Return the (X, Y) coordinate for the center point of the cell that contains the specified text.  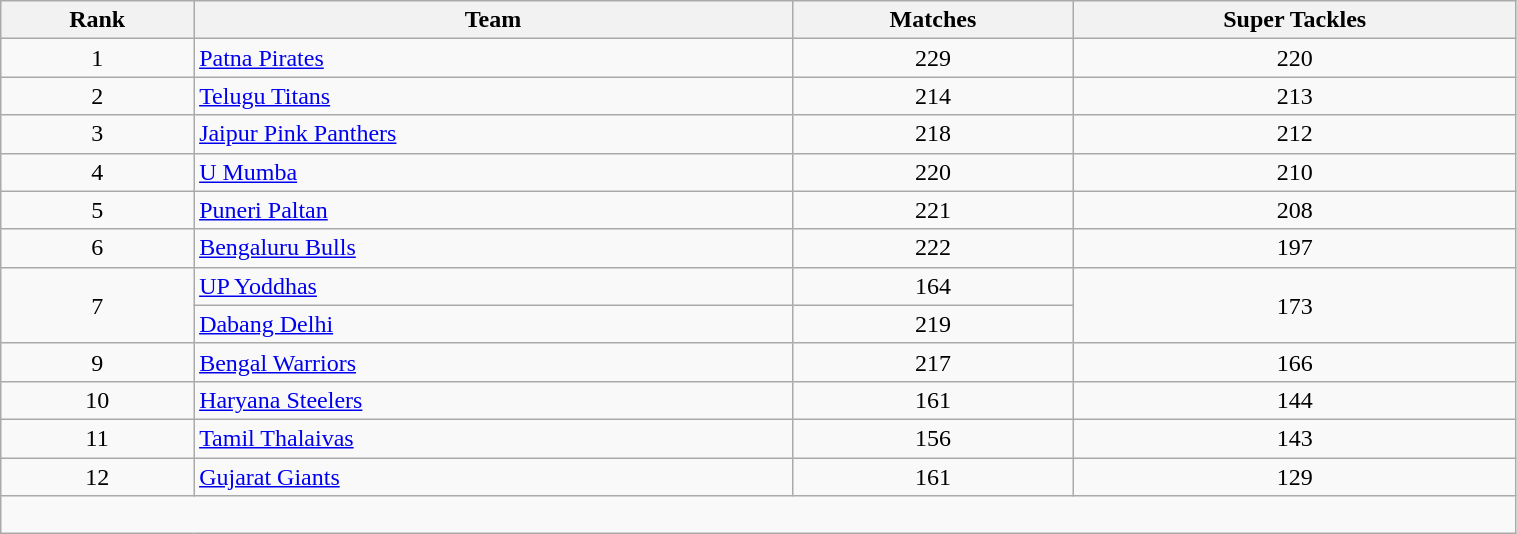
173 (1294, 305)
222 (934, 248)
229 (934, 58)
2 (98, 96)
164 (934, 286)
156 (934, 438)
129 (1294, 477)
U Mumba (494, 172)
6 (98, 248)
219 (934, 324)
218 (934, 134)
217 (934, 362)
3 (98, 134)
Telugu Titans (494, 96)
10 (98, 400)
Puneri Paltan (494, 210)
214 (934, 96)
Matches (934, 20)
Bengal Warriors (494, 362)
Patna Pirates (494, 58)
Gujarat Giants (494, 477)
197 (1294, 248)
12 (98, 477)
7 (98, 305)
213 (1294, 96)
210 (1294, 172)
5 (98, 210)
143 (1294, 438)
Rank (98, 20)
Team (494, 20)
4 (98, 172)
208 (1294, 210)
Tamil Thalaivas (494, 438)
9 (98, 362)
144 (1294, 400)
Haryana Steelers (494, 400)
Dabang Delhi (494, 324)
Bengaluru Bulls (494, 248)
1 (98, 58)
221 (934, 210)
Jaipur Pink Panthers (494, 134)
212 (1294, 134)
UP Yoddhas (494, 286)
11 (98, 438)
166 (1294, 362)
Super Tackles (1294, 20)
